Provide the [X, Y] coordinate of the cell's center where the given text is located.  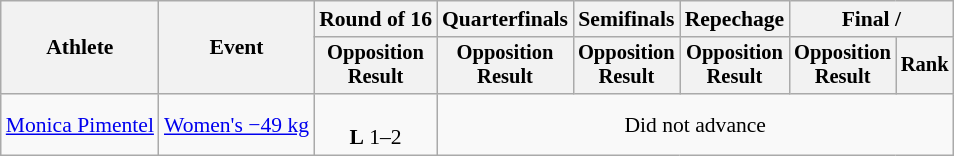
Quarterfinals [505, 19]
Semifinals [626, 19]
L 1–2 [376, 124]
Monica Pimentel [80, 124]
Athlete [80, 48]
Women's −49 kg [236, 124]
Event [236, 48]
Round of 16 [376, 19]
Did not advance [695, 124]
Final / [871, 19]
Repechage [735, 19]
Rank [925, 66]
